Find where the given text appears and provide that cell's center as [X, Y] coordinate. 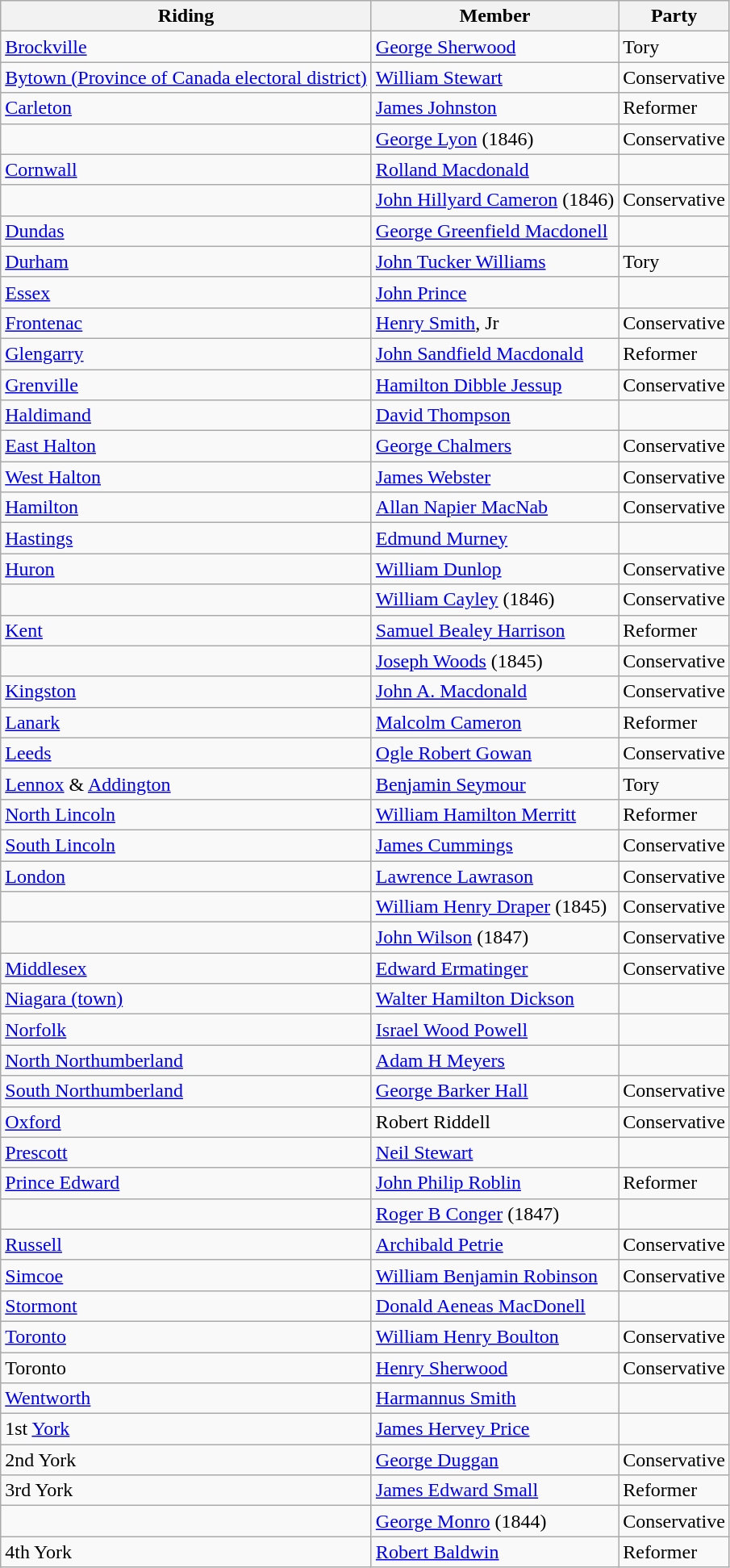
1st York [186, 1429]
Prince Edward [186, 1183]
Leeds [186, 753]
Robert Baldwin [494, 1552]
George Barker Hall [494, 1091]
William Henry Boulton [494, 1336]
Brockville [186, 47]
Hamilton Dibble Jessup [494, 385]
George Monro (1844) [494, 1521]
James Hervey Price [494, 1429]
Henry Smith, Jr [494, 323]
2nd York [186, 1460]
Riding [186, 16]
William Henry Draper (1845) [494, 907]
Lawrence Lawrason [494, 876]
Bytown (Province of Canada electoral district) [186, 77]
Party [674, 16]
Haldimand [186, 416]
South Northumberland [186, 1091]
Essex [186, 292]
Harmannus Smith [494, 1399]
Frontenac [186, 323]
Simcoe [186, 1275]
George Chalmers [494, 446]
James Cummings [494, 845]
Russell [186, 1244]
Joseph Woods (1845) [494, 661]
4th York [186, 1552]
William Dunlop [494, 569]
Kingston [186, 692]
Donald Aeneas MacDonell [494, 1306]
North Northumberland [186, 1060]
George Greenfield Macdonell [494, 231]
Walter Hamilton Dickson [494, 999]
Durham [186, 261]
George Lyon (1846) [494, 139]
Middlesex [186, 968]
East Halton [186, 446]
Norfolk [186, 1030]
Israel Wood Powell [494, 1030]
Lennox & Addington [186, 784]
John Hillyard Cameron (1846) [494, 200]
William Hamilton Merritt [494, 814]
London [186, 876]
Archibald Petrie [494, 1244]
Hamilton [186, 508]
Stormont [186, 1306]
Neil Stewart [494, 1152]
George Sherwood [494, 47]
Niagara (town) [186, 999]
Ogle Robert Gowan [494, 753]
John Sandfield Macdonald [494, 353]
William Cayley (1846) [494, 600]
Malcolm Cameron [494, 722]
Dundas [186, 231]
Benjamin Seymour [494, 784]
Hastings [186, 538]
Adam H Meyers [494, 1060]
William Benjamin Robinson [494, 1275]
Allan Napier MacNab [494, 508]
William Stewart [494, 77]
Robert Riddell [494, 1122]
South Lincoln [186, 845]
James Webster [494, 477]
John Tucker Williams [494, 261]
John Philip Roblin [494, 1183]
Kent [186, 630]
West Halton [186, 477]
Glengarry [186, 353]
Prescott [186, 1152]
James Edward Small [494, 1491]
Rolland Macdonald [494, 169]
David Thompson [494, 416]
Grenville [186, 385]
John Prince [494, 292]
Wentworth [186, 1399]
Henry Sherwood [494, 1368]
George Duggan [494, 1460]
James Johnston [494, 108]
Carleton [186, 108]
Member [494, 16]
Cornwall [186, 169]
Roger B Conger (1847) [494, 1214]
Lanark [186, 722]
North Lincoln [186, 814]
John A. Macdonald [494, 692]
Edward Ermatinger [494, 968]
Huron [186, 569]
John Wilson (1847) [494, 938]
Oxford [186, 1122]
Samuel Bealey Harrison [494, 630]
3rd York [186, 1491]
Edmund Murney [494, 538]
